From the cell containing the given text, extract its center point as [x, y] coordinate. 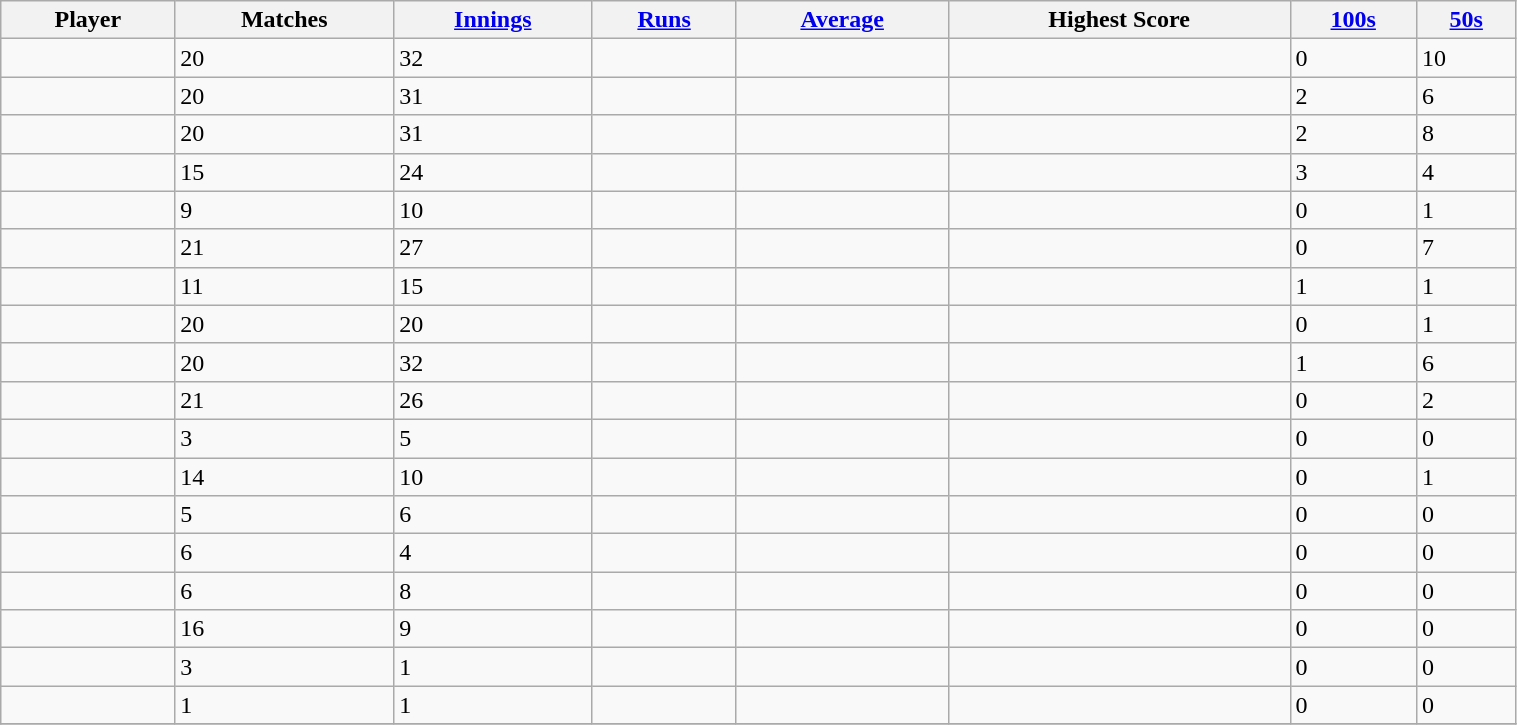
16 [284, 629]
Innings [493, 20]
Highest Score [1119, 20]
Player [88, 20]
27 [493, 248]
50s [1466, 20]
7 [1466, 248]
11 [284, 286]
Matches [284, 20]
14 [284, 477]
24 [493, 172]
Average [842, 20]
26 [493, 400]
100s [1353, 20]
Runs [664, 20]
